Output the [X, Y] coordinate of the center of the cell containing the given text.  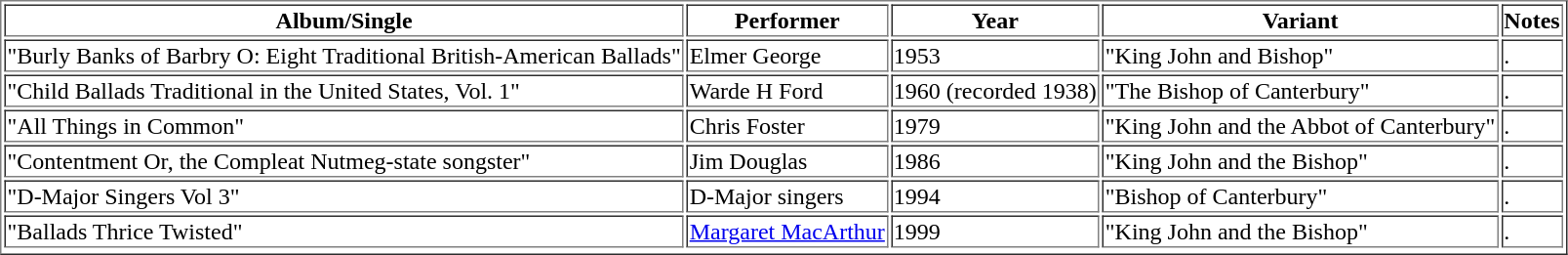
1999 [995, 231]
Year [995, 20]
Notes [1532, 20]
Warde H Ford [787, 90]
"Burly Banks of Barbry O: Eight Traditional British-American Ballads" [343, 55]
Elmer George [787, 55]
1979 [995, 125]
Album/Single [343, 20]
Chris Foster [787, 125]
1953 [995, 55]
"King John and Bishop" [1301, 55]
"D-Major Singers Vol 3" [343, 195]
Margaret MacArthur [787, 231]
Performer [787, 20]
"Bishop of Canterbury" [1301, 195]
"Ballads Thrice Twisted" [343, 231]
"Contentment Or, the Compleat Nutmeg-state songster" [343, 160]
Jim Douglas [787, 160]
"King John and the Abbot of Canterbury" [1301, 125]
"All Things in Common" [343, 125]
1986 [995, 160]
1960 (recorded 1938) [995, 90]
Variant [1301, 20]
"The Bishop of Canterbury" [1301, 90]
D-Major singers [787, 195]
1994 [995, 195]
"Child Ballads Traditional in the United States, Vol. 1" [343, 90]
